Output the (x, y) coordinate of the center of the cell containing the given text.  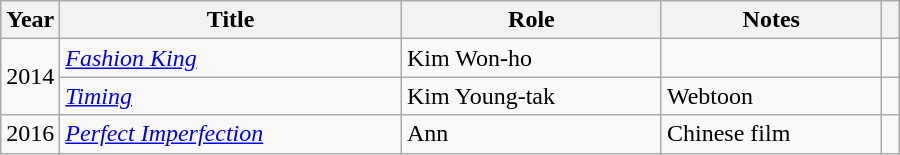
Perfect Imperfection (231, 134)
Fashion King (231, 58)
Year (30, 20)
Kim Young-tak (531, 96)
Timing (231, 96)
Webtoon (771, 96)
Notes (771, 20)
2016 (30, 134)
Chinese film (771, 134)
Role (531, 20)
2014 (30, 77)
Title (231, 20)
Ann (531, 134)
Kim Won-ho (531, 58)
